From the cell containing the given text, extract its center point as (X, Y) coordinate. 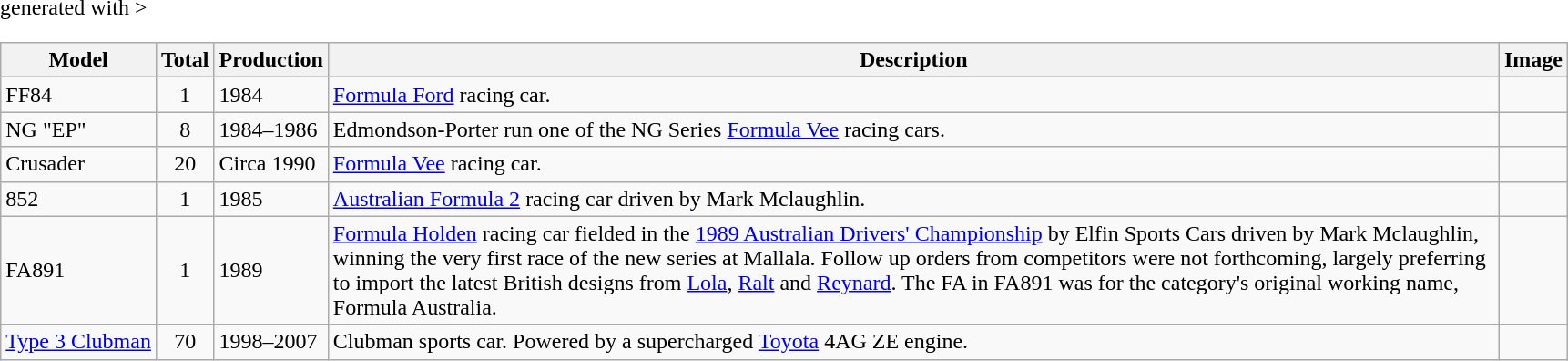
Australian Formula 2 racing car driven by Mark Mclaughlin. (913, 199)
1998–2007 (271, 342)
Edmondson-Porter run one of the NG Series Formula Vee racing cars. (913, 129)
8 (185, 129)
Formula Ford racing car. (913, 95)
Image (1533, 60)
Total (185, 60)
Crusader (78, 164)
852 (78, 199)
Description (913, 60)
Production (271, 60)
1984 (271, 95)
1989 (271, 270)
70 (185, 342)
20 (185, 164)
FA891 (78, 270)
1985 (271, 199)
1984–1986 (271, 129)
Type 3 Clubman (78, 342)
Circa 1990 (271, 164)
FF84 (78, 95)
Clubman sports car. Powered by a supercharged Toyota 4AG ZE engine. (913, 342)
NG "EP" (78, 129)
Model (78, 60)
Formula Vee racing car. (913, 164)
